For the text-containing cell, return its midpoint in [x, y] coordinate format. 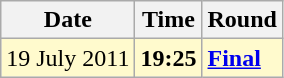
Date [68, 20]
19:25 [168, 58]
Round [242, 20]
Final [242, 58]
Time [168, 20]
19 July 2011 [68, 58]
